Identify which cell holds the provided text, then report its (x, y) central coordinate. 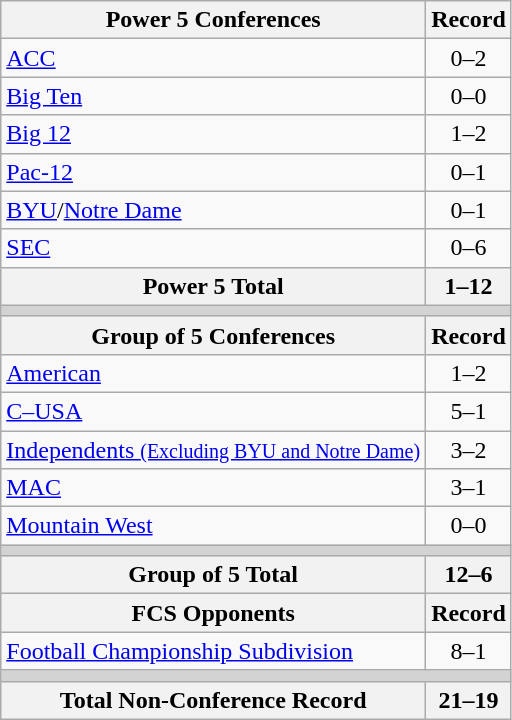
MAC (214, 488)
FCS Opponents (214, 613)
C–USA (214, 411)
ACC (214, 58)
5–1 (469, 411)
12–6 (469, 575)
Power 5 Conferences (214, 20)
Mountain West (214, 526)
8–1 (469, 651)
Total Non-Conference Record (214, 700)
Group of 5 Conferences (214, 335)
0–6 (469, 248)
3–2 (469, 449)
Football Championship Subdivision (214, 651)
21–19 (469, 700)
American (214, 373)
Independents (Excluding BYU and Notre Dame) (214, 449)
Pac-12 (214, 172)
Big Ten (214, 96)
Group of 5 Total (214, 575)
Big 12 (214, 134)
0–2 (469, 58)
BYU/Notre Dame (214, 210)
1–12 (469, 286)
Power 5 Total (214, 286)
SEC (214, 248)
3–1 (469, 488)
